Determine the [x, y] coordinate at the center of the cell enclosing the given text.  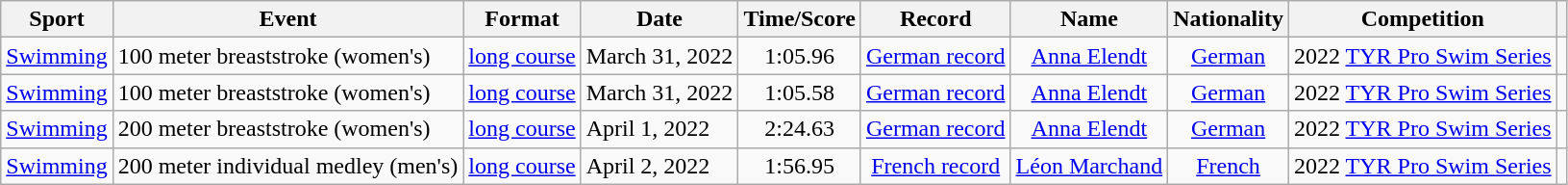
Competition [1423, 19]
Sport [57, 19]
Time/Score [800, 19]
Léon Marchand [1089, 166]
Format [522, 19]
Name [1089, 19]
1:05.58 [800, 92]
200 meter breaststroke (women's) [288, 129]
Date [660, 19]
French [1229, 166]
200 meter individual medley (men's) [288, 166]
Record [935, 19]
2:24.63 [800, 129]
April 1, 2022 [660, 129]
1:56.95 [800, 166]
Event [288, 19]
April 2, 2022 [660, 166]
French record [935, 166]
Nationality [1229, 19]
1:05.96 [800, 56]
